For the text-containing cell, return its midpoint in [x, y] coordinate format. 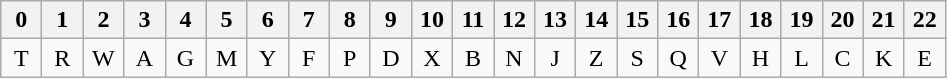
18 [760, 20]
20 [842, 20]
L [802, 58]
19 [802, 20]
R [62, 58]
6 [268, 20]
17 [720, 20]
22 [924, 20]
2 [104, 20]
W [104, 58]
0 [22, 20]
9 [390, 20]
4 [186, 20]
3 [144, 20]
11 [472, 20]
13 [556, 20]
Q [678, 58]
5 [226, 20]
16 [678, 20]
15 [638, 20]
Y [268, 58]
Z [596, 58]
12 [514, 20]
10 [432, 20]
D [390, 58]
H [760, 58]
8 [350, 20]
V [720, 58]
P [350, 58]
X [432, 58]
21 [884, 20]
S [638, 58]
1 [62, 20]
M [226, 58]
N [514, 58]
G [186, 58]
T [22, 58]
F [308, 58]
7 [308, 20]
B [472, 58]
14 [596, 20]
E [924, 58]
C [842, 58]
A [144, 58]
J [556, 58]
K [884, 58]
